Find where the given text appears and provide that cell's center as (X, Y) coordinate. 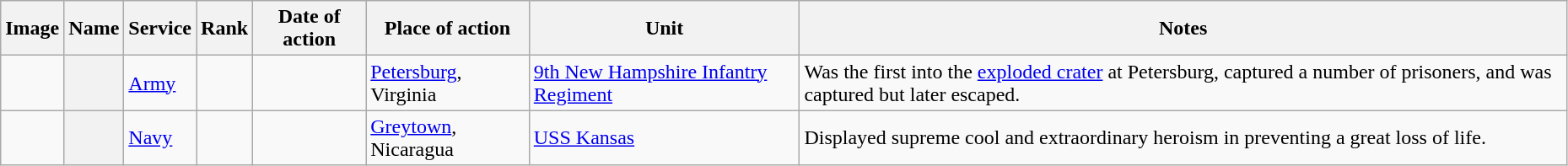
Unit (665, 29)
Petersburg, Virginia (448, 83)
Army (160, 83)
Place of action (448, 29)
9th New Hampshire Infantry Regiment (665, 83)
Notes (1183, 29)
Greytown, Nicaragua (448, 138)
Was the first into the exploded crater at Petersburg, captured a number of prisoners, and was captured but later escaped. (1183, 83)
Date of action (310, 29)
USS Kansas (665, 138)
Displayed supreme cool and extraordinary heroism in preventing a great loss of life. (1183, 138)
Rank (224, 29)
Image (32, 29)
Service (160, 29)
Name (94, 29)
Navy (160, 138)
